Pinpoint the cell where the given text exists, returning its [x, y] midpoint coordinate. 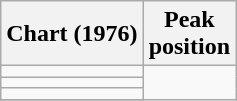
Peakposition [189, 34]
Chart (1976) [72, 34]
